Return the (X, Y) coordinate for the center point of the cell that contains the specified text.  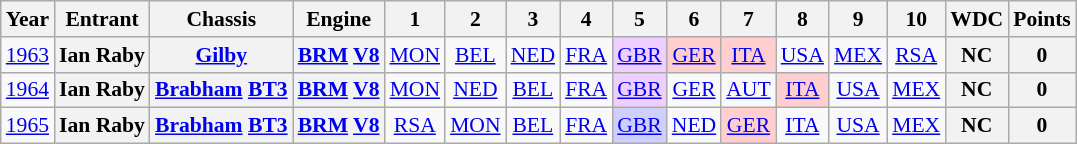
4 (586, 19)
10 (916, 19)
WDC (976, 19)
5 (640, 19)
Chassis (222, 19)
8 (802, 19)
1964 (28, 90)
Points (1042, 19)
6 (694, 19)
Entrant (102, 19)
1963 (28, 55)
Engine (339, 19)
Gilby (222, 55)
1965 (28, 126)
7 (748, 19)
3 (533, 19)
2 (476, 19)
9 (858, 19)
1 (416, 19)
Year (28, 19)
AUT (748, 90)
